Locate the cell with the specified text and output its (X, Y) center coordinate. 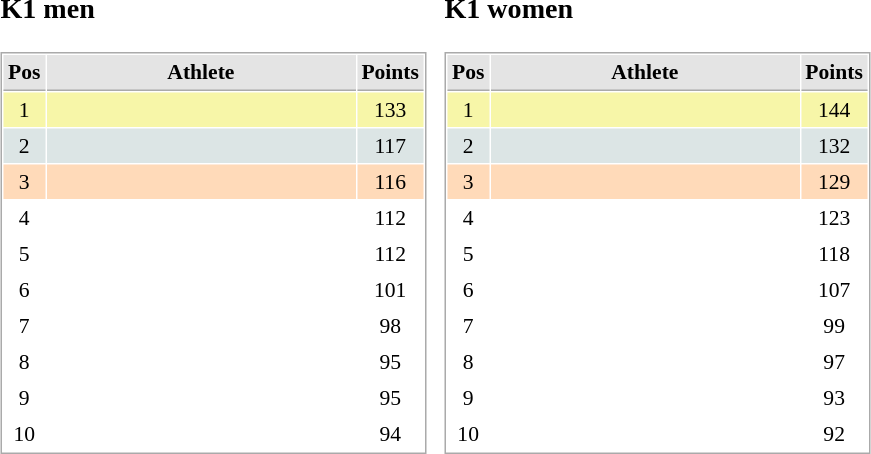
99 (834, 326)
94 (390, 434)
117 (390, 146)
101 (390, 290)
144 (834, 110)
93 (834, 398)
98 (390, 326)
118 (834, 254)
132 (834, 146)
133 (390, 110)
92 (834, 434)
97 (834, 362)
107 (834, 290)
116 (390, 182)
123 (834, 218)
129 (834, 182)
